For the text-containing cell, return its midpoint in (X, Y) coordinate format. 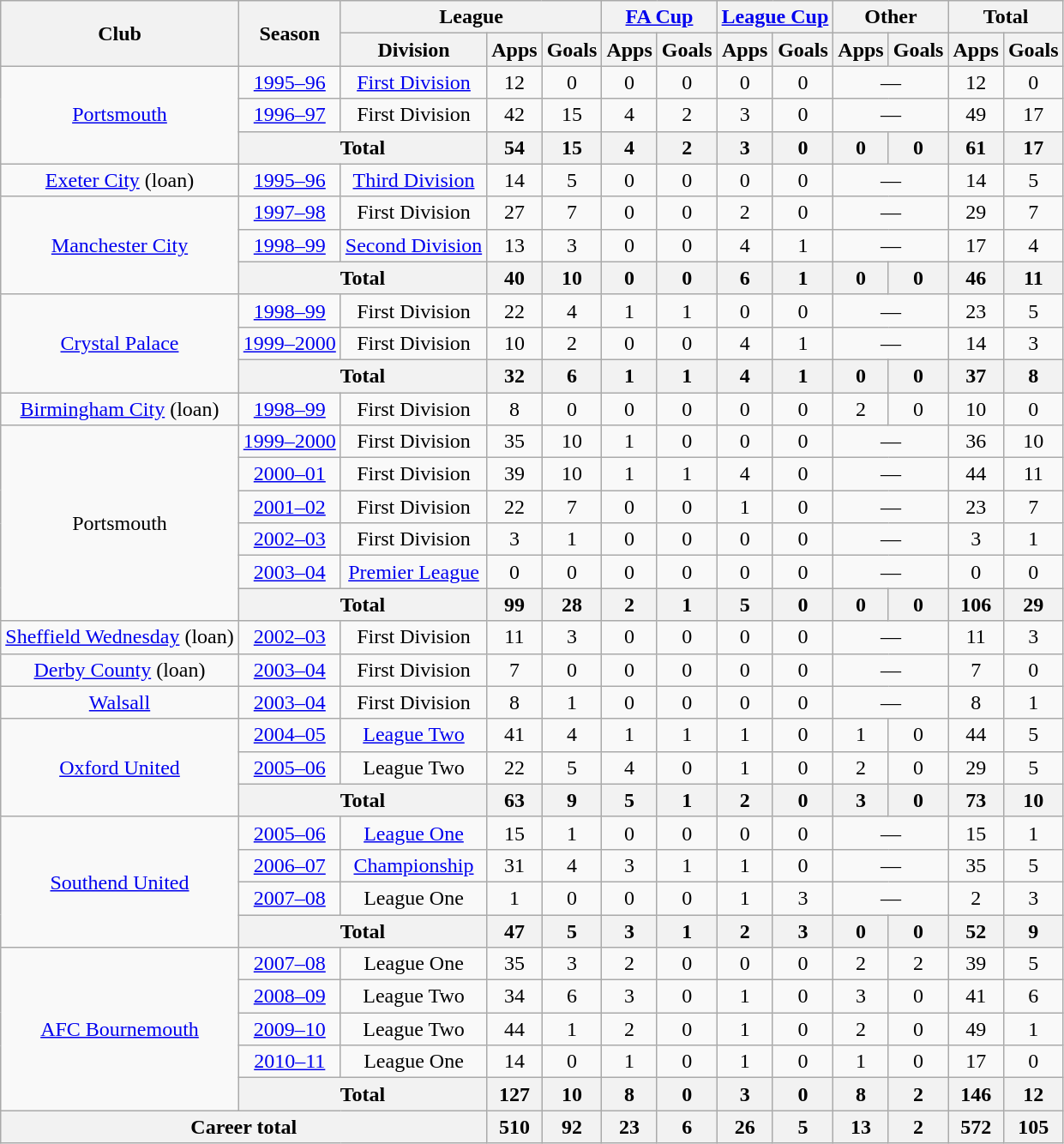
92 (572, 1127)
52 (976, 930)
2001–02 (290, 507)
36 (976, 442)
40 (514, 278)
2006–07 (290, 865)
46 (976, 278)
127 (514, 1094)
37 (976, 376)
Walsall (120, 702)
Other (891, 17)
Crystal Palace (120, 343)
106 (976, 605)
Season (290, 33)
27 (514, 213)
Oxford United (120, 768)
League (472, 17)
2004–05 (290, 735)
105 (1033, 1127)
146 (976, 1094)
32 (514, 376)
Sheffield Wednesday (loan) (120, 637)
Second Division (413, 245)
League Cup (775, 17)
61 (976, 148)
Exeter City (loan) (120, 180)
2008–09 (290, 996)
Third Division (413, 180)
28 (572, 605)
AFC Bournemouth (120, 1029)
Southend United (120, 882)
Championship (413, 865)
FA Cup (659, 17)
Birmingham City (loan) (120, 409)
Derby County (loan) (120, 670)
54 (514, 148)
47 (514, 930)
Division (413, 50)
Club (120, 33)
73 (976, 800)
2000–01 (290, 474)
510 (514, 1127)
99 (514, 605)
31 (514, 865)
34 (514, 996)
2009–10 (290, 1029)
63 (514, 800)
1996–97 (290, 115)
572 (976, 1127)
1997–98 (290, 213)
2010–11 (290, 1062)
Career total (243, 1127)
Premier League (413, 572)
26 (744, 1127)
42 (514, 115)
Manchester City (120, 245)
